Locate the cell with the specified text and output its [X, Y] center coordinate. 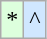
* [12, 20]
^ [35, 20]
